Return the (x, y) coordinate for the center point of the cell that contains the specified text.  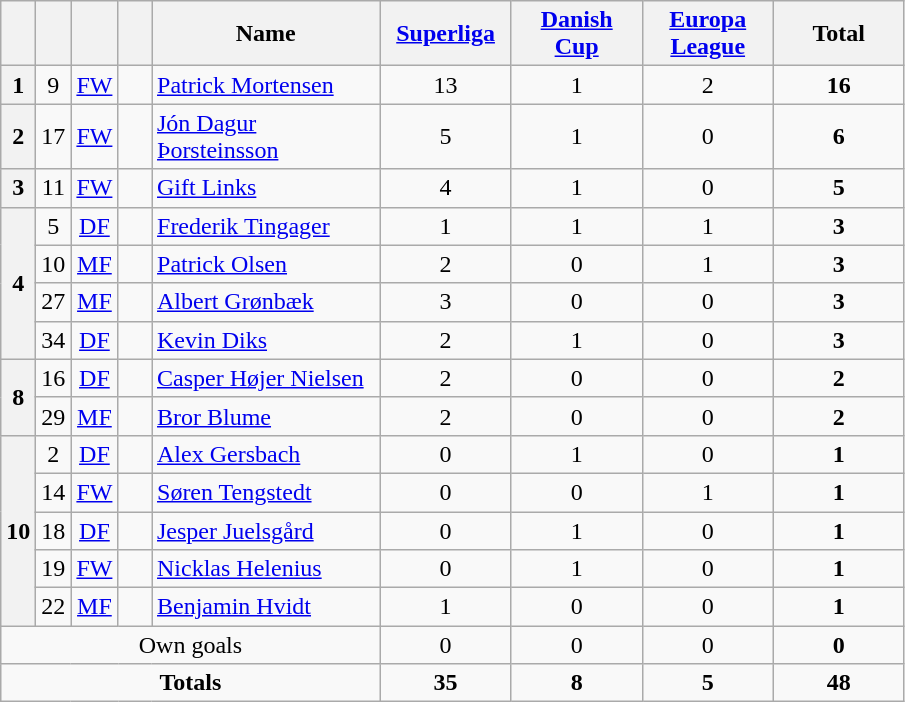
19 (54, 569)
Gift Links (266, 188)
Benjamin Hvidt (266, 607)
35 (446, 683)
Patrick Olsen (266, 264)
9 (54, 85)
Bror Blume (266, 416)
Alex Gersbach (266, 454)
29 (54, 416)
Total (838, 34)
Patrick Mortensen (266, 85)
Name (266, 34)
Kevin Diks (266, 340)
Søren Tengstedt (266, 492)
Totals (190, 683)
Frederik Tingager (266, 226)
18 (54, 531)
Superliga (446, 34)
Danish Cup (576, 34)
14 (54, 492)
Albert Grønbæk (266, 302)
Own goals (190, 645)
22 (54, 607)
Jón Dagur Þorsteinsson (266, 136)
Europa League (708, 34)
34 (54, 340)
6 (838, 136)
Casper Højer Nielsen (266, 378)
17 (54, 136)
27 (54, 302)
Jesper Juelsgård (266, 531)
11 (54, 188)
48 (838, 683)
Nicklas Helenius (266, 569)
13 (446, 85)
